Identify which cell holds the provided text, then report its [X, Y] central coordinate. 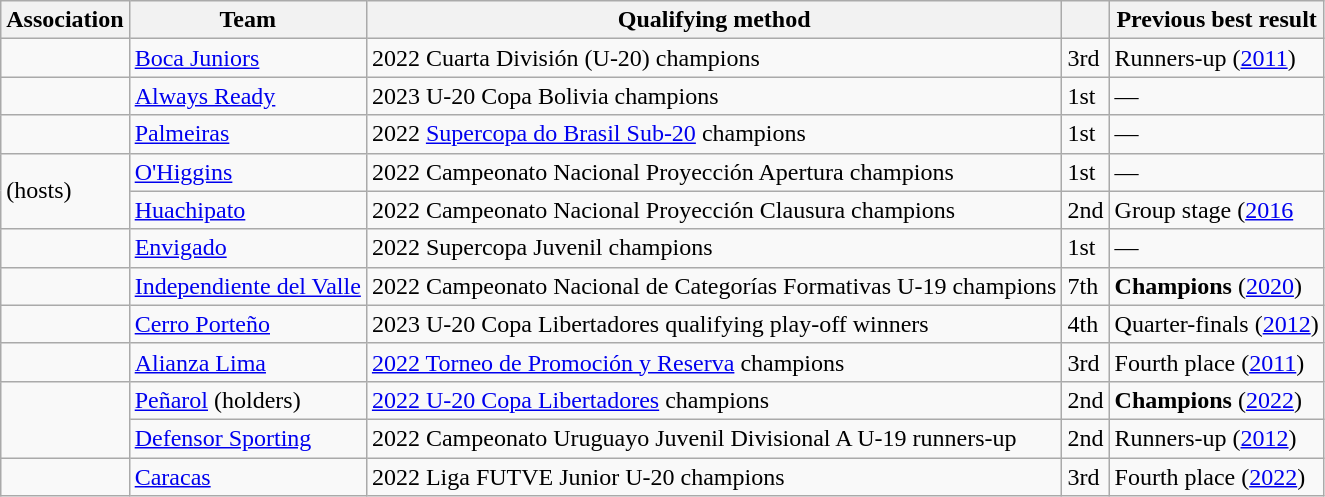
2022 Torneo de Promoción y Reserva champions [714, 362]
2022 Liga FUTVE Junior U-20 champions [714, 477]
Fourth place (2011) [1216, 362]
Qualifying method [714, 20]
(hosts) [65, 191]
Previous best result [1216, 20]
Cerro Porteño [248, 324]
2022 U-20 Copa Libertadores champions [714, 400]
7th [1086, 286]
Huachipato [248, 210]
Champions (2022) [1216, 400]
Fourth place (2022) [1216, 477]
O'Higgins [248, 172]
Caracas [248, 477]
Runners-up (2012) [1216, 438]
Boca Juniors [248, 58]
Always Ready [248, 96]
Palmeiras [248, 134]
Champions (2020) [1216, 286]
Defensor Sporting [248, 438]
Peñarol (holders) [248, 400]
2022 Campeonato Nacional de Categorías Formativas U-19 champions [714, 286]
Independiente del Valle [248, 286]
2022 Cuarta División (U-20) champions [714, 58]
Group stage (2016 [1216, 210]
2022 Supercopa Juvenil champions [714, 248]
Team [248, 20]
Envigado [248, 248]
2022 Campeonato Nacional Proyección Clausura champions [714, 210]
2022 Campeonato Uruguayo Juvenil Divisional A U-19 runners-up [714, 438]
2023 U-20 Copa Libertadores qualifying play-off winners [714, 324]
Quarter-finals (2012) [1216, 324]
2023 U-20 Copa Bolivia champions [714, 96]
2022 Supercopa do Brasil Sub-20 champions [714, 134]
Alianza Lima [248, 362]
Runners-up (2011) [1216, 58]
2022 Campeonato Nacional Proyección Apertura champions [714, 172]
4th [1086, 324]
Association [65, 20]
